Identify which cell holds the provided text, then report its [x, y] central coordinate. 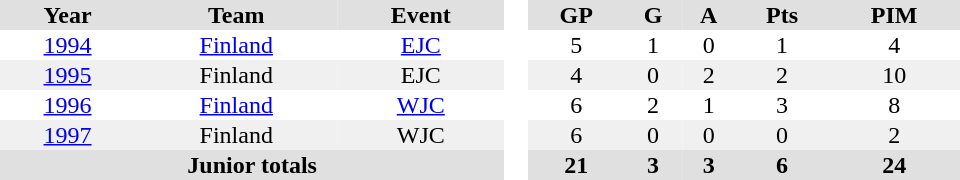
1994 [68, 45]
Pts [782, 15]
10 [894, 75]
Team [236, 15]
GP [576, 15]
1997 [68, 135]
Junior totals [252, 165]
A [709, 15]
Event [420, 15]
1995 [68, 75]
21 [576, 165]
1996 [68, 105]
8 [894, 105]
24 [894, 165]
PIM [894, 15]
G [652, 15]
5 [576, 45]
Year [68, 15]
